Determine the (X, Y) coordinate at the center of the cell enclosing the given text.  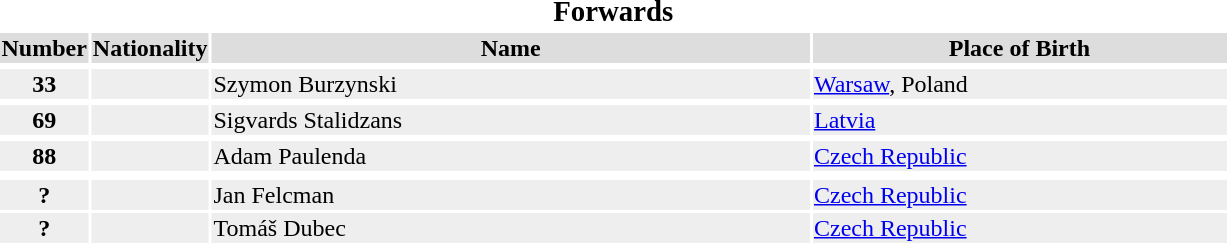
Name (510, 48)
Szymon Burzynski (510, 84)
Number (44, 48)
69 (44, 120)
Adam Paulenda (510, 156)
33 (44, 84)
Jan Felcman (510, 195)
88 (44, 156)
Nationality (150, 48)
Warsaw, Poland (1019, 84)
Sigvards Stalidzans (510, 120)
Place of Birth (1019, 48)
Latvia (1019, 120)
Tomáš Dubec (510, 228)
